Determine the [x, y] coordinate at the center of the cell enclosing the given text.  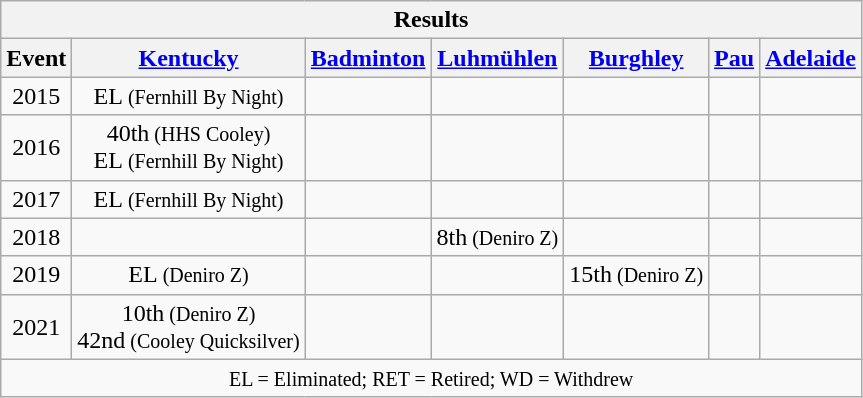
2016 [36, 148]
2017 [36, 199]
Badminton [368, 58]
10th (Deniro Z)42nd (Cooley Quicksilver) [188, 326]
Results [432, 20]
Adelaide [811, 58]
2019 [36, 275]
40th (HHS Cooley)EL (Fernhill By Night) [188, 148]
EL (Deniro Z) [188, 275]
EL = Eliminated; RET = Retired; WD = Withdrew [432, 378]
2021 [36, 326]
Event [36, 58]
8th (Deniro Z) [498, 237]
2015 [36, 96]
Pau [734, 58]
Kentucky [188, 58]
15th (Deniro Z) [636, 275]
2018 [36, 237]
Burghley [636, 58]
Luhmühlen [498, 58]
